Locate the cell with the specified text and output its [x, y] center coordinate. 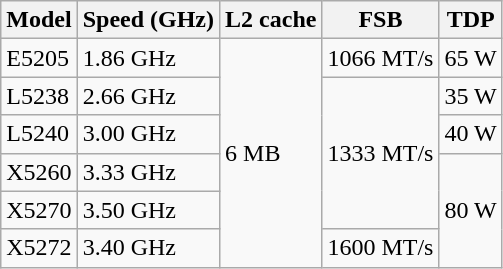
FSB [380, 20]
35 W [470, 96]
1.86 GHz [148, 58]
X5272 [39, 248]
1600 MT/s [380, 248]
L2 cache [271, 20]
6 MB [271, 153]
1333 MT/s [380, 153]
L5238 [39, 96]
Model [39, 20]
L5240 [39, 134]
X5260 [39, 172]
1066 MT/s [380, 58]
65 W [470, 58]
80 W [470, 210]
3.50 GHz [148, 210]
TDP [470, 20]
3.00 GHz [148, 134]
Speed (GHz) [148, 20]
40 W [470, 134]
E5205 [39, 58]
3.33 GHz [148, 172]
X5270 [39, 210]
2.66 GHz [148, 96]
3.40 GHz [148, 248]
